Determine the [x, y] coordinate at the center of the cell enclosing the given text.  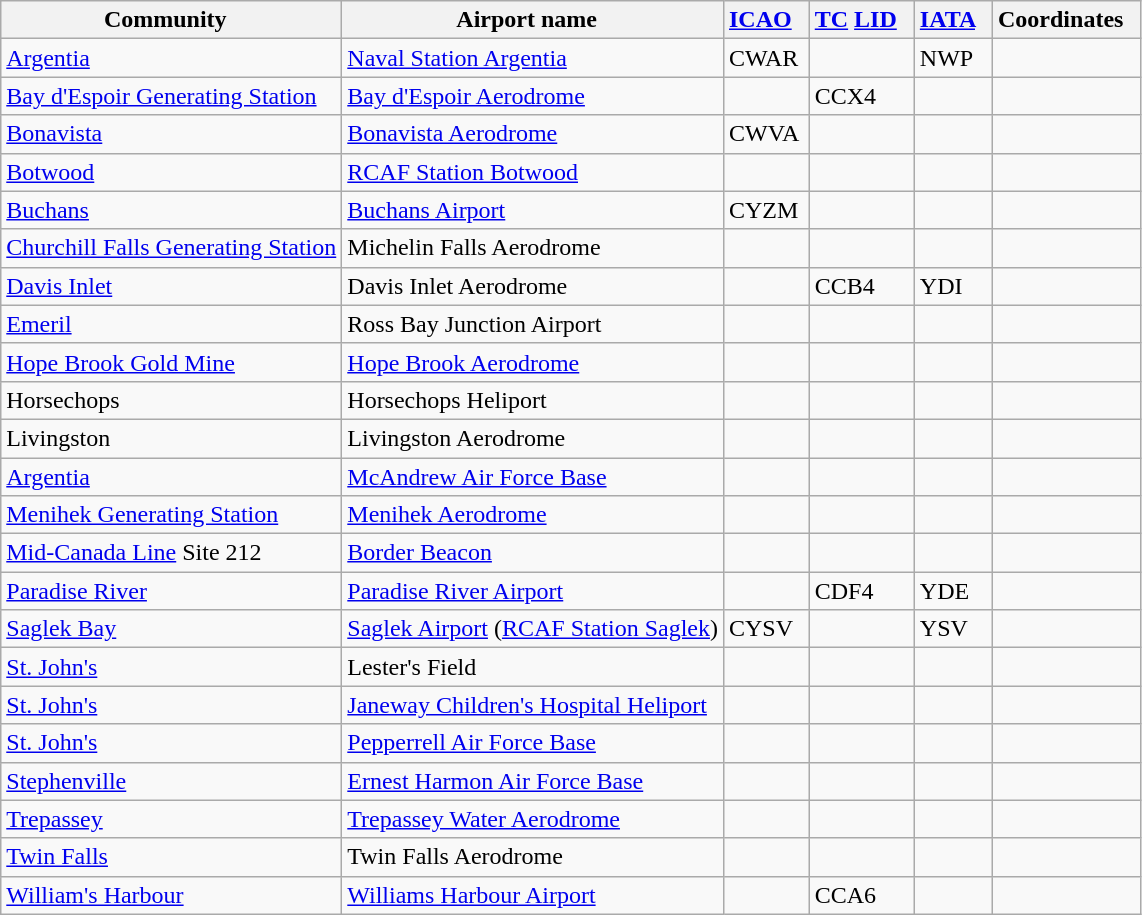
Airport name [533, 20]
YSV [953, 629]
IATA [953, 20]
Bay d'Espoir Generating Station [172, 96]
Saglek Airport (RCAF Station Saglek) [533, 629]
NWP [953, 58]
Buchans Airport [533, 210]
Davis Inlet Aerodrome [533, 286]
Mid-Canada Line Site 212 [172, 553]
YDI [953, 286]
Horsechops [172, 400]
Menihek Generating Station [172, 515]
Buchans [172, 210]
CWAR [766, 58]
Janeway Children's Hospital Heliport [533, 705]
Trepassey Water Aerodrome [533, 819]
Community [172, 20]
Michelin Falls Aerodrome [533, 248]
Botwood [172, 172]
CCX4 [862, 96]
Bonavista Aerodrome [533, 134]
ICAO [766, 20]
Bonavista [172, 134]
Stephenville [172, 781]
Emeril [172, 324]
Lester's Field [533, 667]
Border Beacon [533, 553]
Horsechops Heliport [533, 400]
Livingston [172, 438]
Naval Station Argentia [533, 58]
TC LID [862, 20]
Williams Harbour Airport [533, 895]
William's Harbour [172, 895]
Hope Brook Gold Mine [172, 362]
Trepassey [172, 819]
Pepperrell Air Force Base [533, 743]
Davis Inlet [172, 286]
CCA6 [862, 895]
Twin Falls Aerodrome [533, 857]
Livingston Aerodrome [533, 438]
Menihek Aerodrome [533, 515]
CDF4 [862, 591]
CYSV [766, 629]
CCB4 [862, 286]
Bay d'Espoir Aerodrome [533, 96]
Twin Falls [172, 857]
Coordinates [1067, 20]
Churchill Falls Generating Station [172, 248]
Hope Brook Aerodrome [533, 362]
CWVA [766, 134]
Ross Bay Junction Airport [533, 324]
RCAF Station Botwood [533, 172]
Saglek Bay [172, 629]
YDE [953, 591]
CYZM [766, 210]
Paradise River Airport [533, 591]
Ernest Harmon Air Force Base [533, 781]
Paradise River [172, 591]
McAndrew Air Force Base [533, 477]
